Search for the cell housing the specified text and yield its [X, Y] center coordinate. 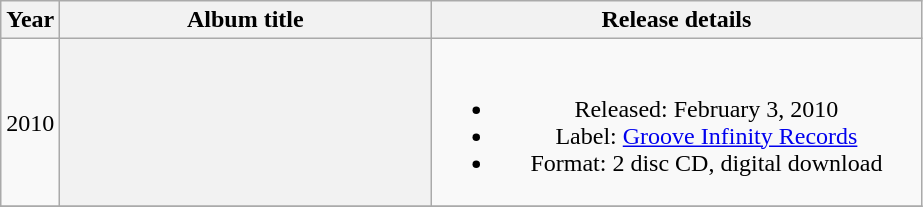
2010 [30, 122]
Album title [246, 20]
Release details [676, 20]
Released: February 3, 2010Label: Groove Infinity RecordsFormat: 2 disc CD, digital download [676, 122]
Year [30, 20]
